Pinpoint the cell where the given text exists, returning its (x, y) midpoint coordinate. 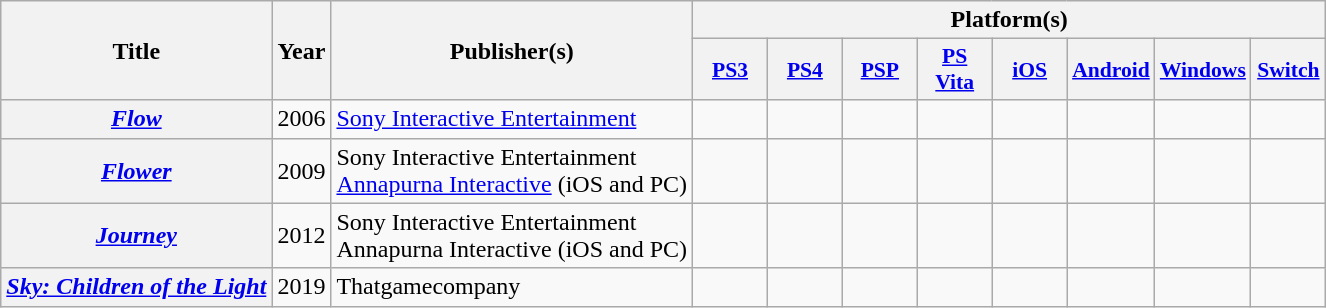
Thatgamecompany (512, 287)
PSP (880, 70)
PS Vita (954, 70)
Title (136, 50)
Publisher(s) (512, 50)
PS3 (730, 70)
Android (1111, 70)
Journey (136, 236)
Flow (136, 119)
Platform(s) (1010, 20)
Flower (136, 170)
iOS (1030, 70)
Sky: Children of the Light (136, 287)
2012 (302, 236)
PS4 (804, 70)
Year (302, 50)
2009 (302, 170)
Sony Interactive Entertainment (512, 119)
2019 (302, 287)
2006 (302, 119)
Windows (1203, 70)
Switch (1288, 70)
